Identify which cell holds the provided text, then report its [X, Y] central coordinate. 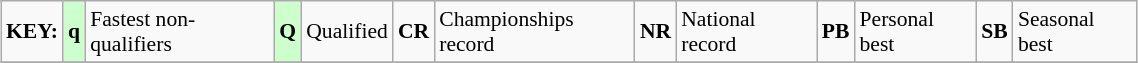
Championships record [534, 32]
National record [746, 32]
Q [288, 32]
NR [656, 32]
SB [994, 32]
Personal best [916, 32]
CR [414, 32]
KEY: [32, 32]
PB [836, 32]
Fastest non-qualifiers [180, 32]
q [74, 32]
Qualified [347, 32]
Seasonal best [1075, 32]
